Extract the [x, y] coordinate from the center of the cell holding the provided text.  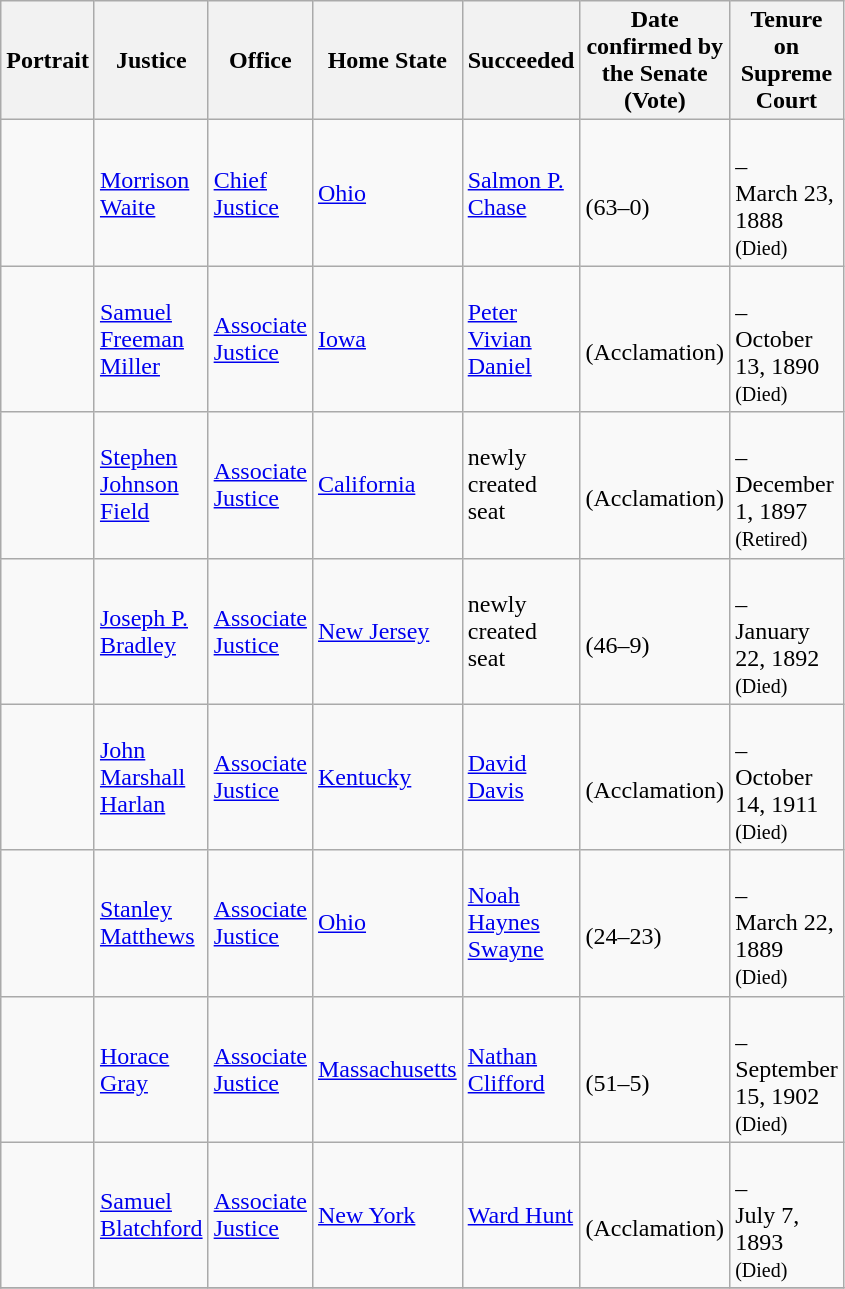
–September 15, 1902(Died) [787, 1069]
(63–0) [655, 193]
David Davis [521, 777]
(46–9) [655, 631]
Succeeded [521, 60]
(51–5) [655, 1069]
California [387, 485]
John Marshall Harlan [151, 777]
Samuel Freeman Miller [151, 339]
–March 22, 1889(Died) [787, 923]
Peter Vivian Daniel [521, 339]
Stephen Johnson Field [151, 485]
Office [260, 60]
Chief Justice [260, 193]
–March 23, 1888(Died) [787, 193]
Morrison Waite [151, 193]
Massachusetts [387, 1069]
Joseph P. Bradley [151, 631]
Tenure on Supreme Court [787, 60]
Noah Haynes Swayne [521, 923]
–December 1, 1897(Retired) [787, 485]
Iowa [387, 339]
Justice [151, 60]
–October 14, 1911(Died) [787, 777]
Salmon P. Chase [521, 193]
Date confirmed by the Senate(Vote) [655, 60]
(24–23) [655, 923]
Home State [387, 60]
Stanley Matthews [151, 923]
–October 13, 1890(Died) [787, 339]
Ward Hunt [521, 1215]
–July 7, 1893(Died) [787, 1215]
New York [387, 1215]
Horace Gray [151, 1069]
Samuel Blatchford [151, 1215]
–January 22, 1892(Died) [787, 631]
Portrait [48, 60]
Kentucky [387, 777]
New Jersey [387, 631]
Nathan Clifford [521, 1069]
